Find where the given text appears and provide that cell's center as (x, y) coordinate. 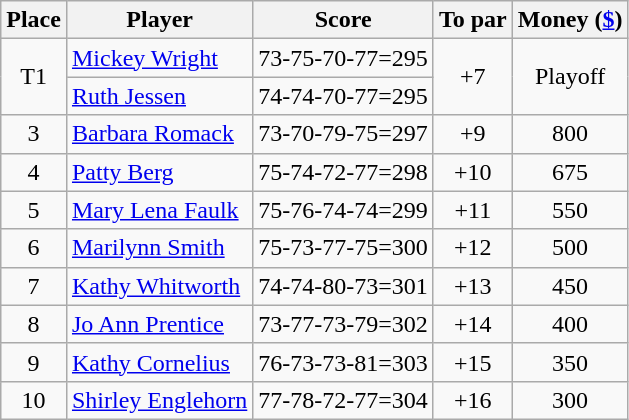
9 (34, 362)
3 (34, 134)
Score (344, 20)
75-73-77-75=300 (344, 248)
Shirley Englehorn (159, 400)
75-74-72-77=298 (344, 172)
+7 (472, 77)
450 (570, 286)
500 (570, 248)
Marilynn Smith (159, 248)
Ruth Jessen (159, 96)
73-75-70-77=295 (344, 58)
6 (34, 248)
550 (570, 210)
+11 (472, 210)
+16 (472, 400)
Player (159, 20)
Kathy Whitworth (159, 286)
350 (570, 362)
+13 (472, 286)
Barbara Romack (159, 134)
5 (34, 210)
Playoff (570, 77)
Kathy Cornelius (159, 362)
74-74-70-77=295 (344, 96)
400 (570, 324)
Money ($) (570, 20)
300 (570, 400)
77-78-72-77=304 (344, 400)
Mickey Wright (159, 58)
Patty Berg (159, 172)
7 (34, 286)
74-74-80-73=301 (344, 286)
4 (34, 172)
+12 (472, 248)
73-70-79-75=297 (344, 134)
675 (570, 172)
8 (34, 324)
76-73-73-81=303 (344, 362)
+14 (472, 324)
To par (472, 20)
Jo Ann Prentice (159, 324)
75-76-74-74=299 (344, 210)
800 (570, 134)
10 (34, 400)
+9 (472, 134)
Place (34, 20)
Mary Lena Faulk (159, 210)
T1 (34, 77)
73-77-73-79=302 (344, 324)
+10 (472, 172)
+15 (472, 362)
